Identify which cell holds the provided text, then report its [x, y] central coordinate. 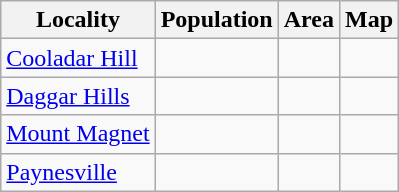
Population [216, 20]
Cooladar Hill [78, 58]
Mount Magnet [78, 134]
Daggar Hills [78, 96]
Map [368, 20]
Locality [78, 20]
Area [308, 20]
Paynesville [78, 172]
